Locate the cell with the specified text and output its [X, Y] center coordinate. 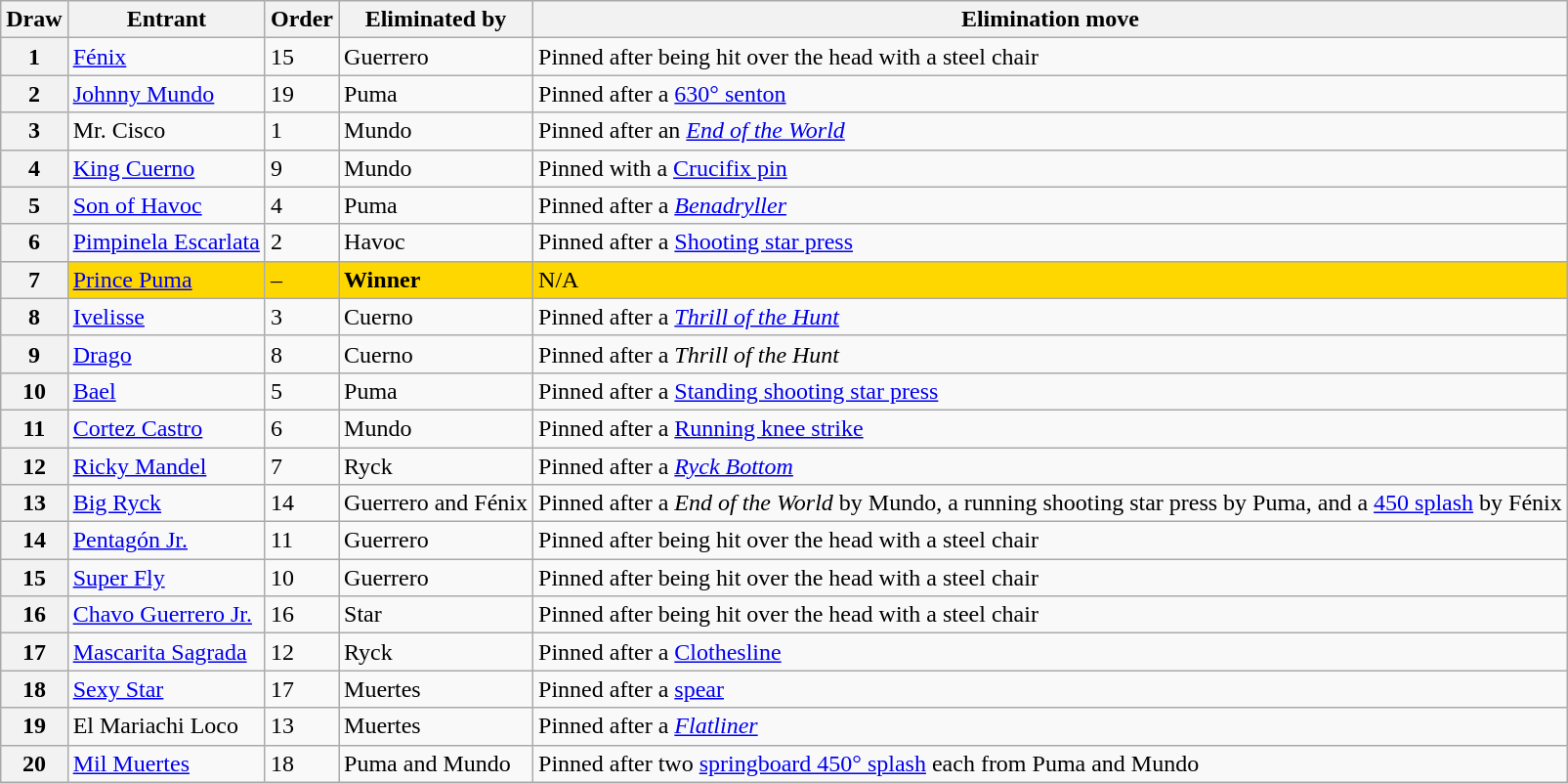
Pinned after a Flatliner [1051, 726]
Pimpinela Escarlata [166, 242]
Pinned after a Shooting star press [1051, 242]
Johnny Mundo [166, 94]
Elimination move [1051, 20]
Prince Puma [166, 280]
Draw [34, 20]
Star [436, 615]
Pinned after a Ryck Bottom [1051, 466]
Mascarita Sagrada [166, 652]
N/A [1051, 280]
Entrant [166, 20]
Puma and Mundo [436, 763]
Big Ryck [166, 503]
Eliminated by [436, 20]
Fénix [166, 57]
Winner [436, 280]
Cortez Castro [166, 428]
Pinned after an End of the World [1051, 131]
Drago [166, 354]
Pinned after a 630° senton [1051, 94]
Pinned after two springboard 450° splash each from Puma and Mundo [1051, 763]
Pinned after a Benadryller [1051, 205]
Guerrero and Fénix [436, 503]
Pentagón Jr. [166, 541]
Sexy Star [166, 689]
Mr. Cisco [166, 131]
Chavo Guerrero Jr. [166, 615]
Super Fly [166, 578]
20 [34, 763]
– [301, 280]
Mil Muertes [166, 763]
Havoc [436, 242]
Pinned after a Clothesline [1051, 652]
Pinned after a End of the World by Mundo, a running shooting star press by Puma, and a 450 splash by Fénix [1051, 503]
Son of Havoc [166, 205]
Pinned after a Running knee strike [1051, 428]
Ivelisse [166, 317]
Ricky Mandel [166, 466]
Order [301, 20]
Pinned after a spear [1051, 689]
Pinned with a Crucifix pin [1051, 168]
Pinned after a Standing shooting star press [1051, 391]
Bael [166, 391]
King Cuerno [166, 168]
El Mariachi Loco [166, 726]
